Provide the (x, y) coordinate of the cell's center where the given text is located.  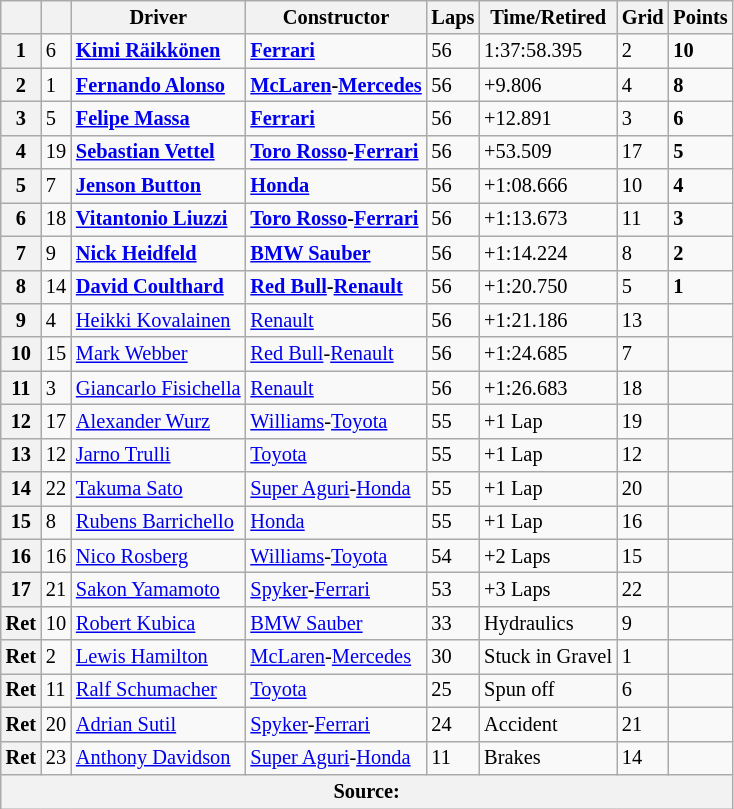
Constructor (336, 17)
Stuck in Gravel (548, 657)
1:37:58.395 (548, 51)
+1:26.683 (548, 388)
Mark Webber (158, 354)
Alexander Wurz (158, 421)
33 (454, 623)
30 (454, 657)
Nico Rosberg (158, 556)
Felipe Massa (158, 118)
+12.891 (548, 118)
Robert Kubica (158, 623)
Kimi Räikkönen (158, 51)
Takuma Sato (158, 489)
Lewis Hamilton (158, 657)
24 (454, 724)
+1:21.186 (548, 320)
+1:08.666 (548, 186)
+53.509 (548, 152)
Anthony Davidson (158, 758)
Brakes (548, 758)
Vitantonio Liuzzi (158, 219)
Rubens Barrichello (158, 522)
+2 Laps (548, 556)
Jarno Trulli (158, 455)
53 (454, 589)
+1:20.750 (548, 287)
Sakon Yamamoto (158, 589)
Spun off (548, 690)
25 (454, 690)
+1:24.685 (548, 354)
Time/Retired (548, 17)
Accident (548, 724)
Laps (454, 17)
David Coulthard (158, 287)
Fernando Alonso (158, 85)
+3 Laps (548, 589)
23 (56, 758)
+1:13.673 (548, 219)
Nick Heidfeld (158, 253)
54 (454, 556)
Heikki Kovalainen (158, 320)
+9.806 (548, 85)
Grid (643, 17)
Hydraulics (548, 623)
Adrian Sutil (158, 724)
Driver (158, 17)
Points (701, 17)
Sebastian Vettel (158, 152)
Ralf Schumacher (158, 690)
+1:14.224 (548, 253)
Giancarlo Fisichella (158, 388)
Jenson Button (158, 186)
Source: (367, 791)
